Find where the given text appears and provide that cell's center as [x, y] coordinate. 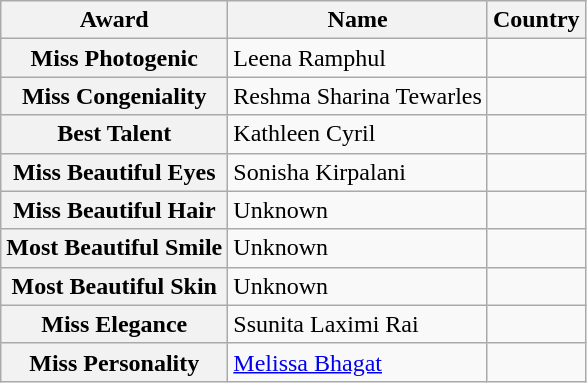
Award [114, 20]
Kathleen Cyril [358, 134]
Country [536, 20]
Miss Beautiful Hair [114, 210]
Reshma Sharina Tewarles [358, 96]
Most Beautiful Smile [114, 248]
Miss Personality [114, 362]
Sonisha Kirpalani [358, 172]
Name [358, 20]
Best Talent [114, 134]
Miss Beautiful Eyes [114, 172]
Miss Congeniality [114, 96]
Most Beautiful Skin [114, 286]
Leena Ramphul [358, 58]
Miss Elegance [114, 324]
Miss Photogenic [114, 58]
Ssunita Laximi Rai [358, 324]
Melissa Bhagat [358, 362]
